Output the (X, Y) coordinate of the center of the cell containing the given text.  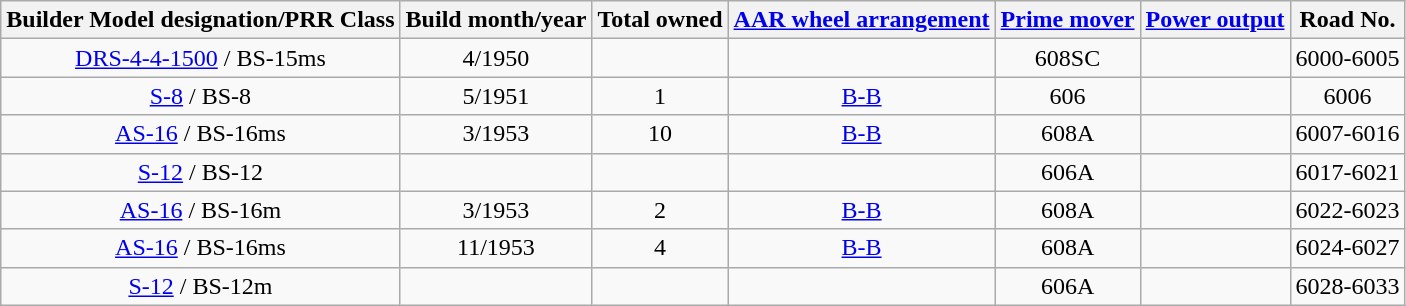
2 (660, 210)
6022-6023 (1348, 210)
6000-6005 (1348, 58)
606 (1068, 96)
6007-6016 (1348, 134)
4/1950 (496, 58)
S-12 / BS-12 (200, 172)
S-12 / BS-12m (200, 286)
11/1953 (496, 248)
S-8 / BS-8 (200, 96)
Road No. (1348, 20)
Builder Model designation/PRR Class (200, 20)
AS-16 / BS-16m (200, 210)
Prime mover (1068, 20)
6028-6033 (1348, 286)
10 (660, 134)
6017-6021 (1348, 172)
AAR wheel arrangement (862, 20)
4 (660, 248)
5/1951 (496, 96)
6006 (1348, 96)
DRS-4-4-1500 / BS-15ms (200, 58)
1 (660, 96)
Power output (1215, 20)
Build month/year (496, 20)
Total owned (660, 20)
6024-6027 (1348, 248)
608SC (1068, 58)
